Provide the (X, Y) coordinate of the cell's center where the given text is located.  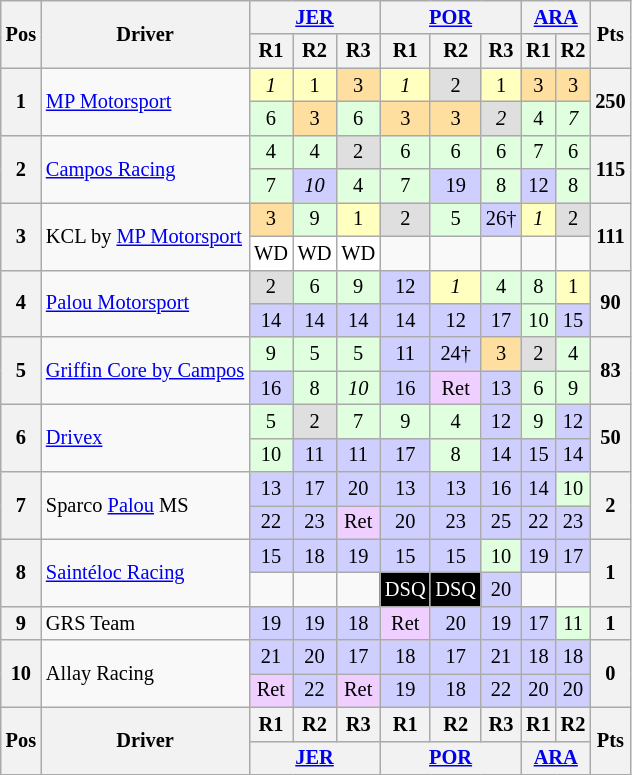
115 (610, 168)
GRS Team (145, 623)
Sparco Palou MS (145, 506)
250 (610, 102)
111 (610, 236)
83 (610, 370)
24† (455, 354)
Drivex (145, 438)
Campos Racing (145, 168)
25 (501, 522)
Griffin Core by Campos (145, 370)
MP Motorsport (145, 102)
Palou Motorsport (145, 304)
0 (610, 674)
90 (610, 304)
Saintéloc Racing (145, 572)
Allay Racing (145, 674)
26† (501, 219)
KCL by MP Motorsport (145, 236)
50 (610, 438)
